Detect which cell encompasses the target text, then output its (X, Y) center coordinate. 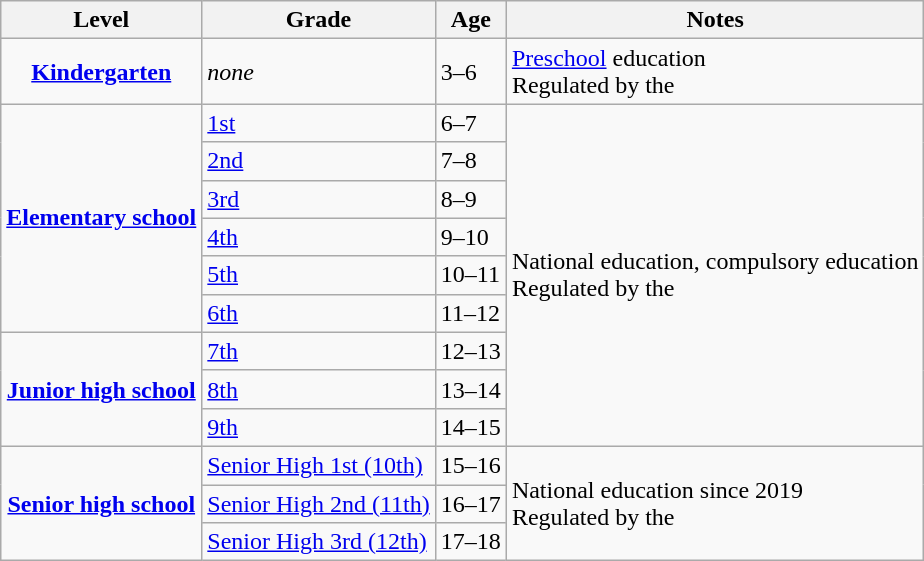
6–7 (470, 123)
none (318, 72)
Elementary school (102, 218)
Junior high school (102, 389)
Age (470, 20)
Senior High 1st (10th) (318, 465)
11–12 (470, 313)
2nd (318, 161)
Senior high school (102, 503)
National education, compulsory educationRegulated by the (715, 276)
10–11 (470, 275)
3–6 (470, 72)
7–8 (470, 161)
17–18 (470, 542)
8–9 (470, 199)
15–16 (470, 465)
Level (102, 20)
1st (318, 123)
Notes (715, 20)
6th (318, 313)
Kindergarten (102, 72)
14–15 (470, 427)
8th (318, 389)
Senior High 2nd (11th) (318, 503)
9–10 (470, 237)
Senior High 3rd (12th) (318, 542)
7th (318, 351)
Preschool educationRegulated by the (715, 72)
4th (318, 237)
12–13 (470, 351)
16–17 (470, 503)
13–14 (470, 389)
Grade (318, 20)
3rd (318, 199)
National education since 2019Regulated by the (715, 503)
9th (318, 427)
5th (318, 275)
